Identify which cell holds the provided text, then report its (X, Y) central coordinate. 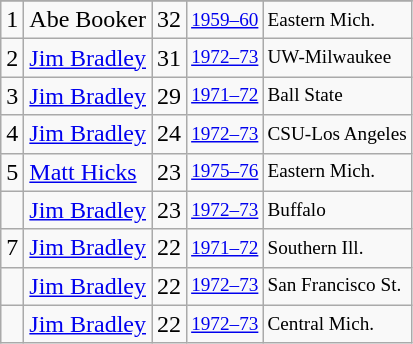
1959–60 (225, 20)
2 (12, 58)
3 (12, 96)
32 (170, 20)
5 (12, 172)
Ball State (337, 96)
CSU-Los Angeles (337, 134)
29 (170, 96)
San Francisco St. (337, 286)
Central Mich. (337, 324)
31 (170, 58)
Buffalo (337, 210)
Southern Ill. (337, 248)
Abe Booker (88, 20)
Matt Hicks (88, 172)
1 (12, 20)
7 (12, 248)
UW-Milwaukee (337, 58)
1975–76 (225, 172)
4 (12, 134)
24 (170, 134)
